Capture the cell that displays the provided text and extract its [x, y] central coordinate. 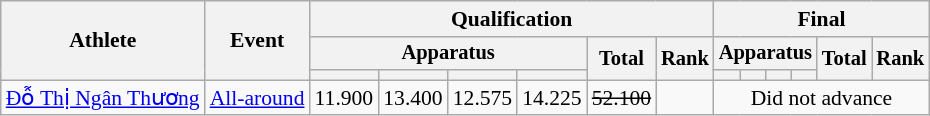
52.100 [622, 98]
Đỗ Thị Ngân Thương [103, 98]
Did not advance [822, 98]
13.400 [412, 98]
12.575 [482, 98]
Athlete [103, 40]
Final [822, 19]
14.225 [552, 98]
Event [258, 40]
Qualification [512, 19]
11.900 [344, 98]
All-around [258, 98]
